For the text-containing cell, return its midpoint in (X, Y) coordinate format. 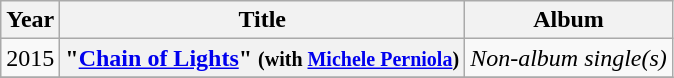
"Chain of Lights" (with Michele Perniola) (262, 58)
2015 (30, 58)
Album (569, 20)
Year (30, 20)
Non-album single(s) (569, 58)
Title (262, 20)
